Find where the given text appears and provide that cell's center as [X, Y] coordinate. 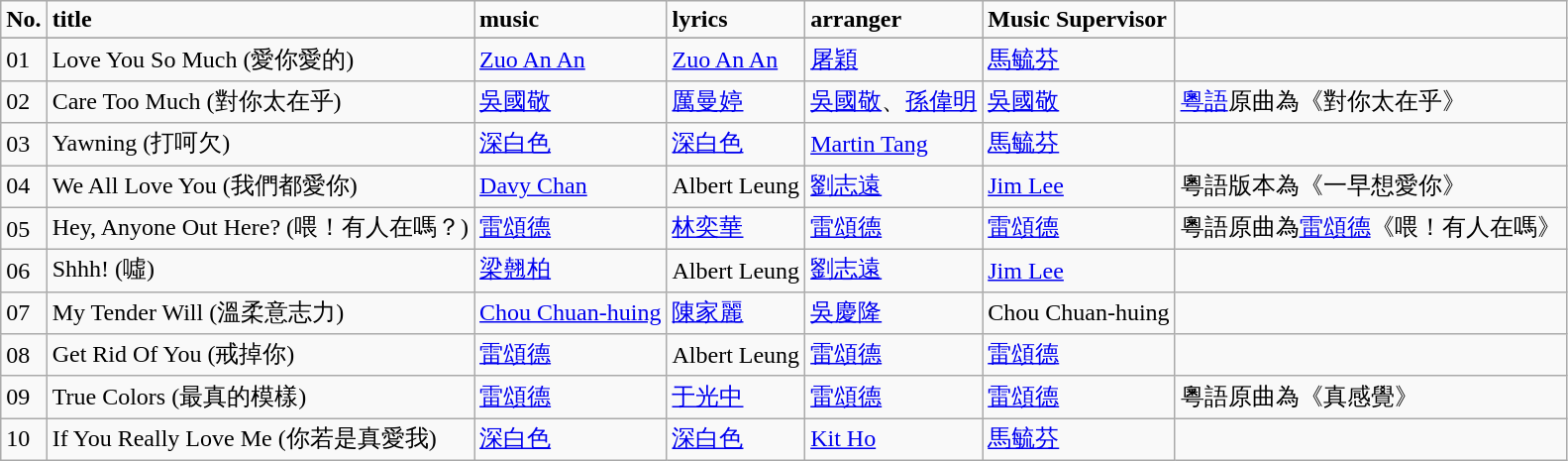
06 [24, 272]
Yawning (打呵欠) [260, 145]
My Tender Will (溫柔意志力) [260, 313]
lyrics [736, 20]
Davy Chan [571, 186]
Music Supervisor [1079, 20]
粵語原曲為《對你太在乎》 [1371, 101]
title [260, 20]
Kit Ho [893, 440]
Care Too Much (對你太在乎) [260, 101]
07 [24, 313]
于光中 [736, 397]
吳慶隆 [893, 313]
陳家麗 [736, 313]
music [571, 20]
arranger [893, 20]
04 [24, 186]
Love You So Much (愛你愛的) [260, 59]
Shhh! (噓) [260, 272]
林奕華 [736, 228]
屠穎 [893, 59]
粵語原曲為雷頌德《喂！有人在嗎》 [1371, 228]
08 [24, 355]
Martin Tang [893, 145]
粵語原曲為《真感覺》 [1371, 397]
Hey, Anyone Out Here? (喂！有人在嗎？) [260, 228]
03 [24, 145]
厲曼婷 [736, 101]
If You Really Love Me (你若是真愛我) [260, 440]
10 [24, 440]
吳國敬、孫偉明 [893, 101]
No. [24, 20]
01 [24, 59]
True Colors (最真的模樣) [260, 397]
粵語版本為《一早想愛你》 [1371, 186]
02 [24, 101]
09 [24, 397]
05 [24, 228]
梁翹柏 [571, 272]
Get Rid Of You (戒掉你) [260, 355]
We All Love You (我們都愛你) [260, 186]
